Determine the (X, Y) coordinate at the center of the cell enclosing the given text.  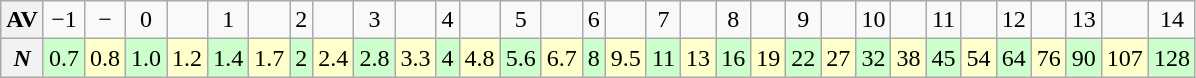
32 (874, 58)
6.7 (562, 58)
5.6 (520, 58)
76 (1048, 58)
16 (734, 58)
− (104, 20)
7 (663, 20)
54 (978, 58)
1.4 (228, 58)
−1 (64, 20)
N (22, 58)
3.3 (416, 58)
38 (908, 58)
90 (1084, 58)
1 (228, 20)
9 (804, 20)
5 (520, 20)
128 (1172, 58)
0 (146, 20)
45 (944, 58)
19 (768, 58)
9.5 (626, 58)
1.2 (188, 58)
22 (804, 58)
64 (1014, 58)
3 (374, 20)
0.7 (64, 58)
AV (22, 20)
0.8 (104, 58)
12 (1014, 20)
4.8 (480, 58)
14 (1172, 20)
1.0 (146, 58)
2.8 (374, 58)
10 (874, 20)
2.4 (334, 58)
1.7 (270, 58)
107 (1124, 58)
27 (838, 58)
6 (594, 20)
